For the text-containing cell, return its midpoint in [X, Y] coordinate format. 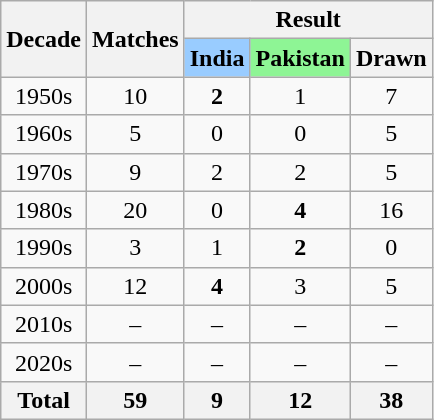
Pakistan [300, 58]
1950s [44, 96]
1990s [44, 248]
1970s [44, 172]
59 [135, 400]
16 [391, 210]
1980s [44, 210]
2000s [44, 286]
2010s [44, 324]
Result [308, 20]
20 [135, 210]
Drawn [391, 58]
10 [135, 96]
1960s [44, 134]
2020s [44, 362]
India [217, 58]
Total [44, 400]
Decade [44, 39]
7 [391, 96]
Matches [135, 39]
38 [391, 400]
